Return (X, Y) of the center of cell containing provided text 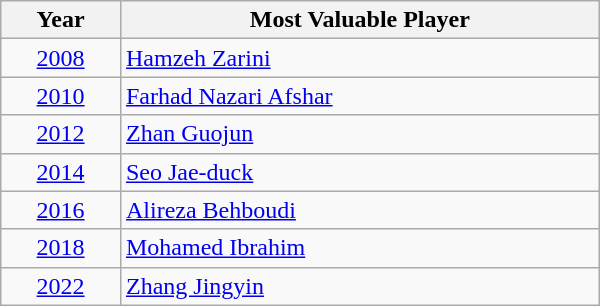
2012 (61, 134)
Seo Jae-duck (360, 172)
Zhang Jingyin (360, 286)
2010 (61, 96)
Alireza Behboudi (360, 210)
Zhan Guojun (360, 134)
Farhad Nazari Afshar (360, 96)
2016 (61, 210)
Year (61, 20)
2014 (61, 172)
2008 (61, 58)
Mohamed Ibrahim (360, 248)
2022 (61, 286)
2018 (61, 248)
Hamzeh Zarini (360, 58)
Most Valuable Player (360, 20)
